Scan for the cell matching the given text and deliver its [x, y] coordinate at center. 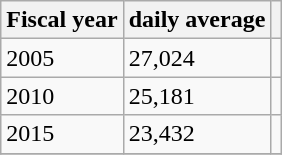
daily average [197, 20]
27,024 [197, 58]
2015 [62, 134]
25,181 [197, 96]
23,432 [197, 134]
Fiscal year [62, 20]
2010 [62, 96]
2005 [62, 58]
